Provide the [x, y] coordinate of the cell's center where the given text is located.  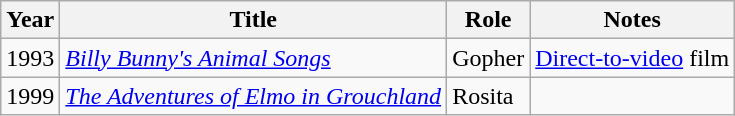
Year [30, 20]
Notes [632, 20]
Rosita [488, 96]
Billy Bunny's Animal Songs [254, 58]
1999 [30, 96]
Role [488, 20]
Direct-to-video film [632, 58]
1993 [30, 58]
Title [254, 20]
Gopher [488, 58]
The Adventures of Elmo in Grouchland [254, 96]
